Return [X, Y] of the center of cell containing provided text 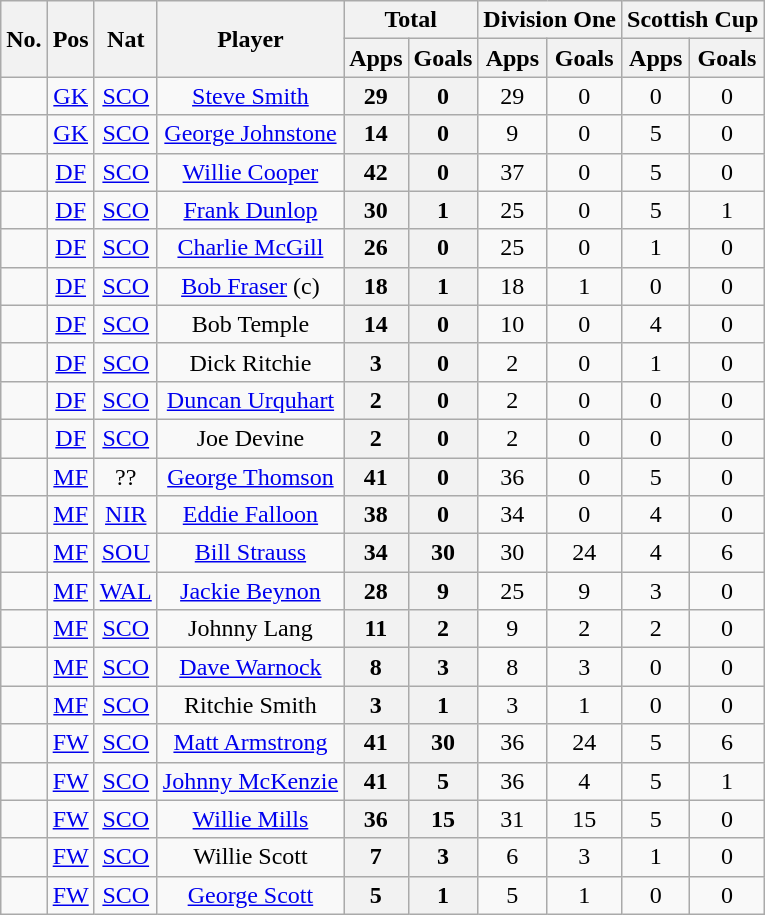
Joe Devine [250, 438]
Dick Ritchie [250, 362]
George Scott [250, 895]
?? [126, 477]
Division One [550, 20]
Ritchie Smith [250, 705]
Steve Smith [250, 96]
Johnny McKenzie [250, 781]
NIR [126, 515]
Bob Fraser (c) [250, 286]
Dave Warnock [250, 667]
11 [376, 629]
Charlie McGill [250, 248]
31 [512, 819]
10 [512, 324]
Matt Armstrong [250, 743]
38 [376, 515]
George Thomson [250, 477]
Bill Strauss [250, 553]
Willie Scott [250, 857]
WAL [126, 591]
Willie Mills [250, 819]
42 [376, 172]
Pos [70, 39]
No. [24, 39]
37 [512, 172]
26 [376, 248]
George Johnstone [250, 134]
Frank Dunlop [250, 210]
Duncan Urquhart [250, 400]
Johnny Lang [250, 629]
Bob Temple [250, 324]
SOU [126, 553]
Jackie Beynon [250, 591]
Total [411, 20]
7 [376, 857]
Willie Cooper [250, 172]
Nat [126, 39]
28 [376, 591]
Player [250, 39]
Eddie Falloon [250, 515]
Scottish Cup [693, 20]
